From the cell containing the given text, extract its center point as (X, Y) coordinate. 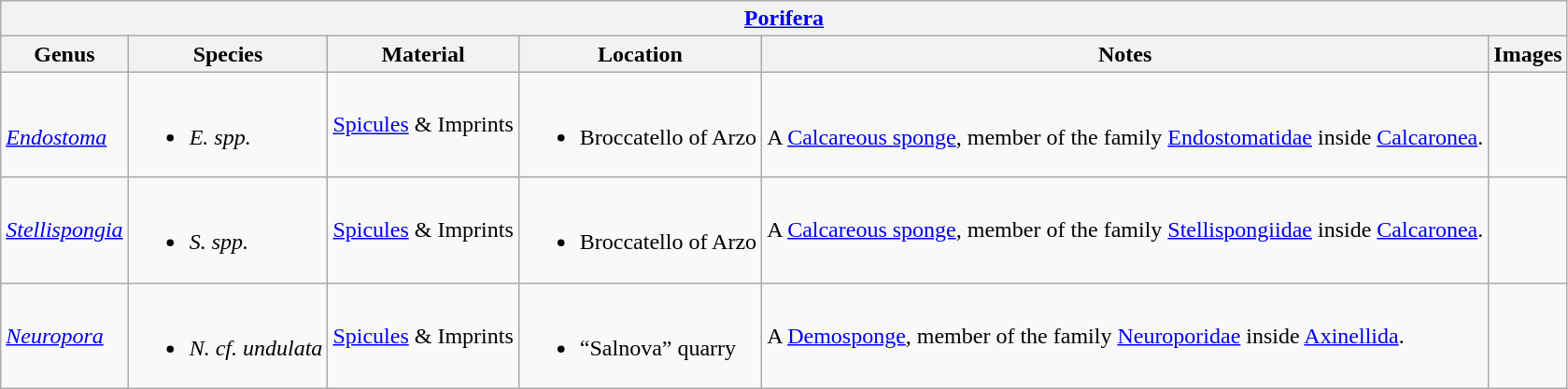
“Salnova” quarry (640, 336)
Location (640, 54)
Species (228, 54)
Material (423, 54)
A Demosponge, member of the family Neuroporidae inside Axinellida. (1125, 336)
Notes (1125, 54)
Endostoma (64, 125)
Images (1528, 54)
N. cf. undulata (228, 336)
Genus (64, 54)
Stellispongia (64, 229)
Neuropora (64, 336)
Porifera (784, 19)
A Calcareous sponge, member of the family Stellispongiidae inside Calcaronea. (1125, 229)
A Calcareous sponge, member of the family Endostomatidae inside Calcaronea. (1125, 125)
S. spp. (228, 229)
E. spp. (228, 125)
